Determine the (x, y) coordinate at the center of the cell enclosing the given text.  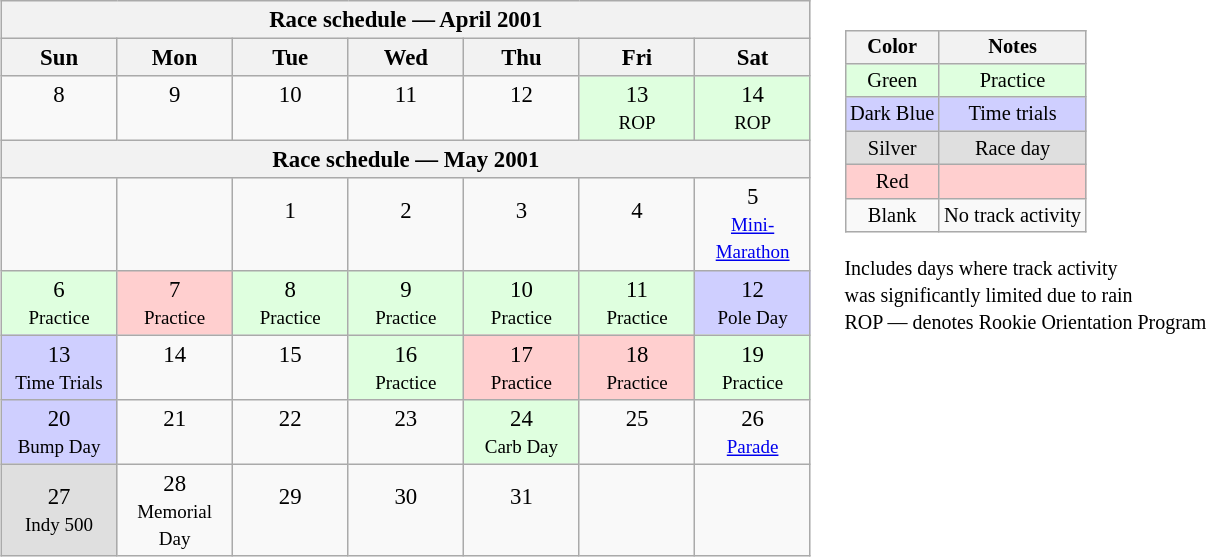
2 (406, 224)
23 (406, 432)
Mon (175, 58)
Dark Blue (892, 114)
Time trials (1012, 114)
Green (892, 81)
1 (290, 224)
14 (175, 368)
Fri (637, 58)
24Carb Day (522, 432)
9 (175, 108)
16Practice (406, 368)
12Pole Day (753, 302)
Red (892, 182)
18Practice (637, 368)
8Practice (290, 302)
4 (637, 224)
21 (175, 432)
14ROP (753, 108)
Notes (1012, 47)
25 (637, 432)
Wed (406, 58)
12 (522, 108)
3 (522, 224)
30 (406, 510)
Tue (290, 58)
No track activity (1012, 215)
Race schedule — April 2001 (406, 20)
10Practice (522, 302)
22 (290, 432)
Color (892, 47)
Race schedule — May 2001 (406, 160)
19Practice (753, 368)
29 (290, 510)
7Practice (175, 302)
10 (290, 108)
27Indy 500 (59, 510)
31 (522, 510)
5Mini-Marathon (753, 224)
11 (406, 108)
13ROP (637, 108)
28Memorial Day (175, 510)
26Parade (753, 432)
6Practice (59, 302)
13Time Trials (59, 368)
Race day (1012, 148)
Sun (59, 58)
Sat (753, 58)
20Bump Day (59, 432)
9Practice (406, 302)
11Practice (637, 302)
Silver (892, 148)
Blank (892, 215)
Thu (522, 58)
Practice (1012, 81)
8 (59, 108)
17Practice (522, 368)
15 (290, 368)
